Locate the cell with the specified text and output its [x, y] center coordinate. 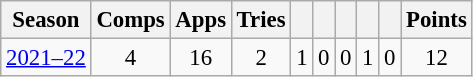
2021–22 [46, 58]
16 [200, 58]
Points [436, 20]
Tries [261, 20]
Season [46, 20]
Apps [200, 20]
Comps [130, 20]
12 [436, 58]
4 [130, 58]
2 [261, 58]
